Find where the given text appears and provide that cell's center as (X, Y) coordinate. 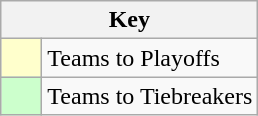
Key (130, 20)
Teams to Tiebreakers (150, 96)
Teams to Playoffs (150, 58)
